Determine the [x, y] coordinate at the center of the cell enclosing the given text.  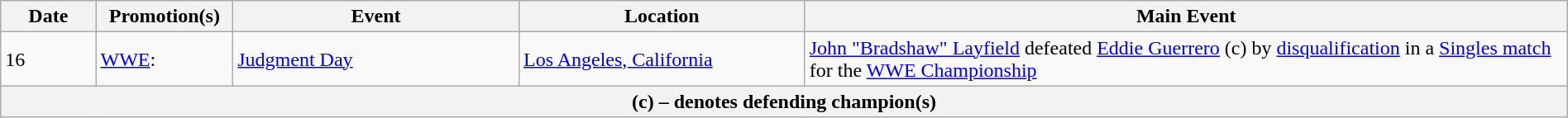
Promotion(s) [165, 17]
Location [662, 17]
Event [376, 17]
John "Bradshaw" Layfield defeated Eddie Guerrero (c) by disqualification in a Singles match for the WWE Championship [1186, 59]
Judgment Day [376, 59]
Main Event [1186, 17]
(c) – denotes defending champion(s) [784, 101]
16 [48, 59]
WWE: [165, 59]
Date [48, 17]
Los Angeles, California [662, 59]
